Find where the given text appears and provide that cell's center as [x, y] coordinate. 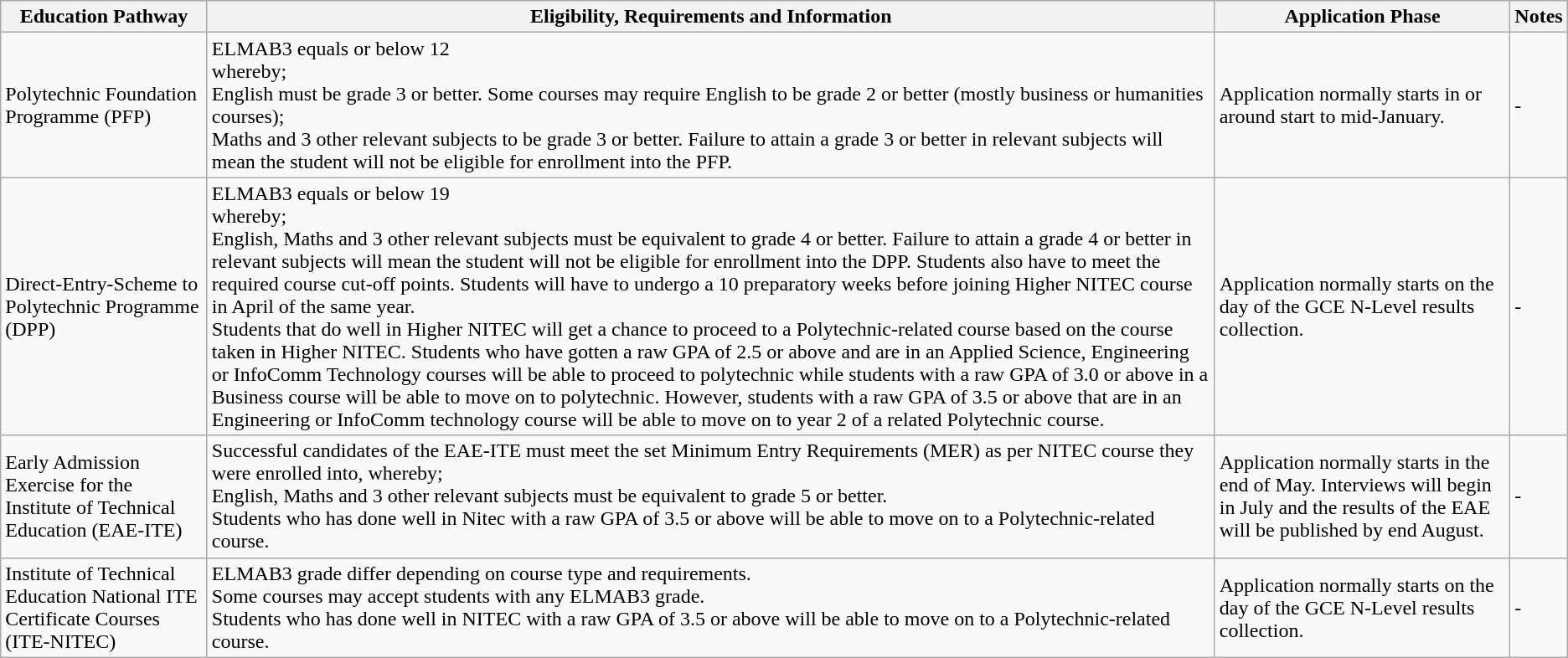
Early Admission Exercise for the Institute of Technical Education (EAE-ITE) [104, 496]
Eligibility, Requirements and Information [710, 17]
Institute of Technical Education National ITE Certificate Courses (ITE-NITEC) [104, 608]
Polytechnic Foundation Programme (PFP) [104, 105]
Application normally starts in the end of May. Interviews will begin in July and the results of the EAE will be published by end August. [1362, 496]
Education Pathway [104, 17]
Direct-Entry-Scheme to Polytechnic Programme (DPP) [104, 306]
Application Phase [1362, 17]
Notes [1539, 17]
Application normally starts in or around start to mid-January. [1362, 105]
